Extract the (X, Y) coordinate from the center of the cell holding the provided text.  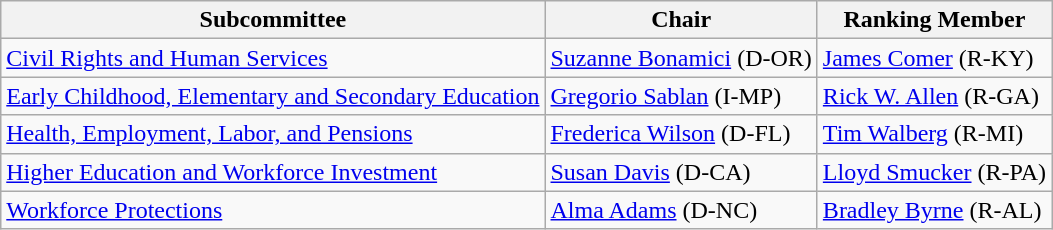
Civil Rights and Human Services (273, 58)
Health, Employment, Labor, and Pensions (273, 134)
Frederica Wilson (D-FL) (681, 134)
James Comer (R-KY) (934, 58)
Workforce Protections (273, 210)
Lloyd Smucker (R-PA) (934, 172)
Early Childhood, Elementary and Secondary Education (273, 96)
Tim Walberg (R-MI) (934, 134)
Ranking Member (934, 20)
Susan Davis (D-CA) (681, 172)
Bradley Byrne (R-AL) (934, 210)
Chair (681, 20)
Suzanne Bonamici (D-OR) (681, 58)
Rick W. Allen (R-GA) (934, 96)
Subcommittee (273, 20)
Higher Education and Workforce Investment (273, 172)
Alma Adams (D-NC) (681, 210)
Gregorio Sablan (I-MP) (681, 96)
